Extract the [x, y] coordinate from the center of the cell holding the provided text.  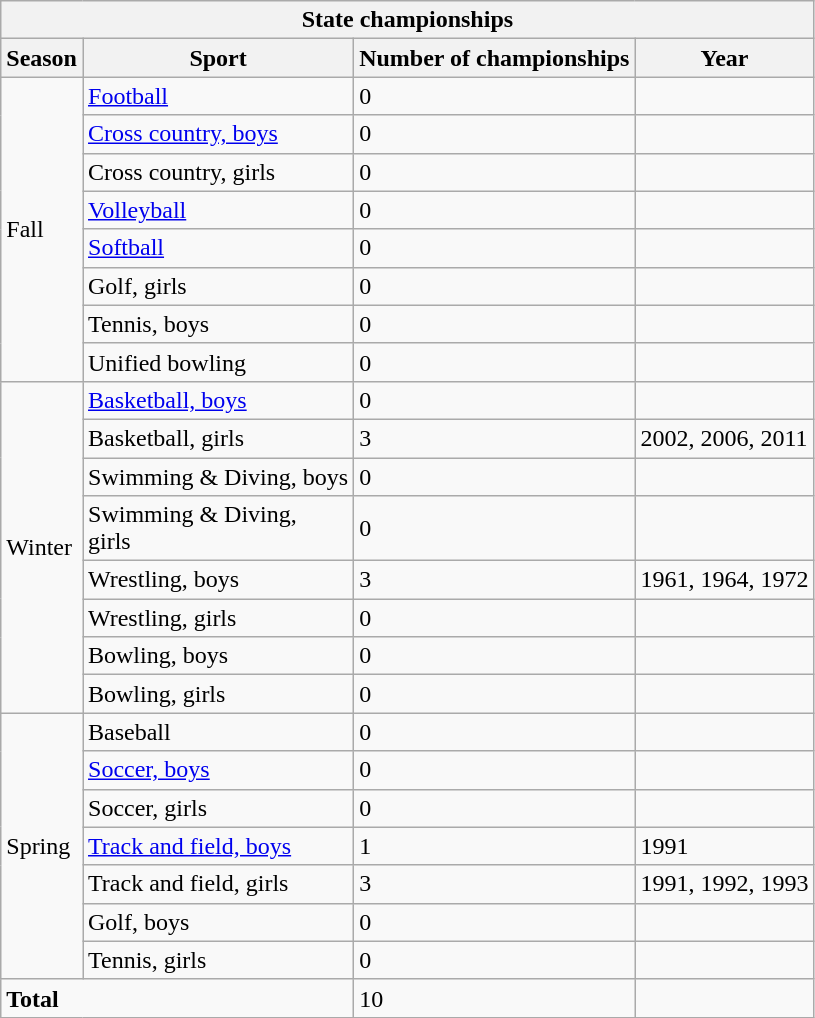
Football [218, 96]
Track and field, girls [218, 884]
1 [494, 846]
Volleyball [218, 210]
2002, 2006, 2011 [724, 438]
Winter [42, 547]
Baseball [218, 732]
Total [178, 998]
Unified bowling [218, 362]
Season [42, 58]
Bowling, boys [218, 656]
Cross country, girls [218, 172]
Softball [218, 248]
1991 [724, 846]
1991, 1992, 1993 [724, 884]
Golf, girls [218, 286]
Wrestling, girls [218, 618]
Fall [42, 229]
Tennis, boys [218, 324]
Bowling, girls [218, 694]
Spring [42, 846]
State championships [408, 20]
Swimming & Diving, boys [218, 477]
Golf, boys [218, 922]
Cross country, boys [218, 134]
Basketball, girls [218, 438]
Number of championships [494, 58]
Soccer, girls [218, 808]
Basketball, boys [218, 400]
Year [724, 58]
Soccer, boys [218, 770]
Track and field, boys [218, 846]
Swimming & Diving,girls [218, 528]
1961, 1964, 1972 [724, 580]
Tennis, girls [218, 960]
Wrestling, boys [218, 580]
Sport [218, 58]
10 [494, 998]
